Identify which cell holds the provided text, then report its [x, y] central coordinate. 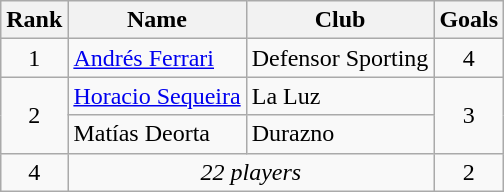
Club [340, 20]
Matías Deorta [157, 134]
Name [157, 20]
22 players [251, 172]
Horacio Sequeira [157, 96]
1 [34, 58]
3 [469, 115]
Goals [469, 20]
La Luz [340, 96]
Defensor Sporting [340, 58]
Rank [34, 20]
Durazno [340, 134]
Andrés Ferrari [157, 58]
